From the cell containing the given text, extract its center point as [x, y] coordinate. 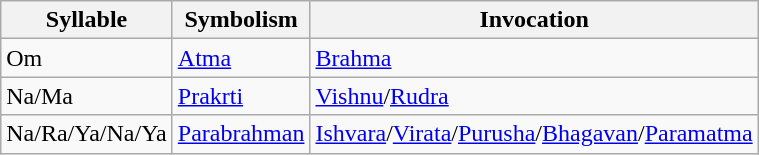
Vishnu/Rudra [534, 96]
Symbolism [241, 20]
Syllable [87, 20]
Brahma [534, 58]
Na/Ma [87, 96]
Atma [241, 58]
Ishvara/Virata/Purusha/Bhagavan/Paramatma [534, 134]
Parabrahman [241, 134]
Na/Ra/Ya/Na/Ya [87, 134]
Invocation [534, 20]
Om [87, 58]
Prakrti [241, 96]
